Detect which cell encompasses the target text, then output its [x, y] center coordinate. 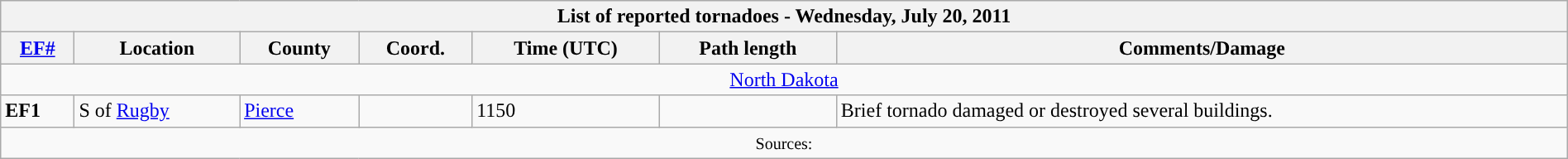
1150 [566, 111]
Path length [748, 48]
County [299, 48]
Sources: [784, 142]
S of Rugby [157, 111]
Pierce [299, 111]
EF1 [38, 111]
EF# [38, 48]
Coord. [415, 48]
Location [157, 48]
North Dakota [784, 79]
Time (UTC) [566, 48]
Brief tornado damaged or destroyed several buildings. [1202, 111]
Comments/Damage [1202, 48]
List of reported tornadoes - Wednesday, July 20, 2011 [784, 17]
